For the text-containing cell, return its midpoint in (x, y) coordinate format. 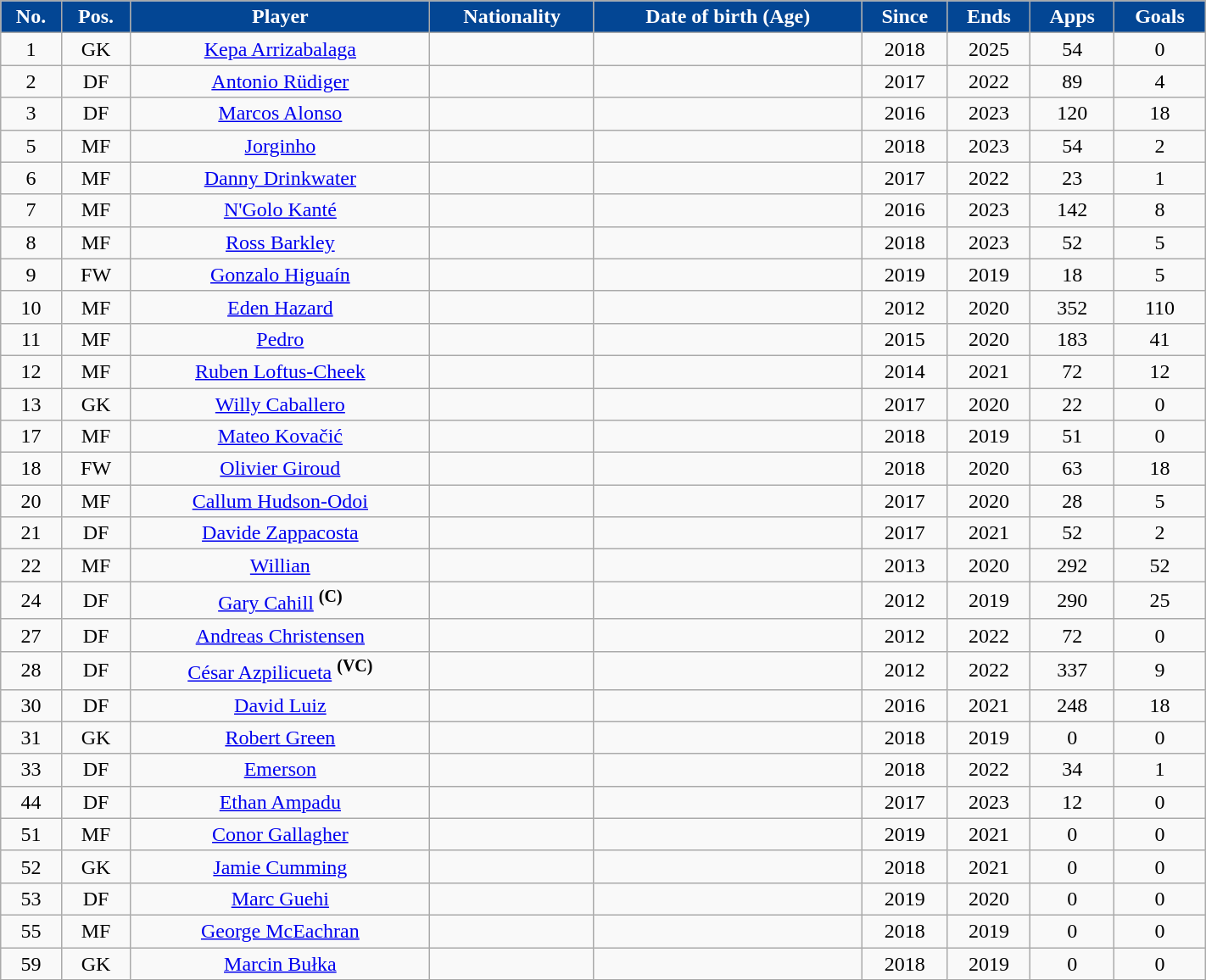
248 (1072, 705)
44 (31, 802)
N'Golo Kanté (280, 210)
Emerson (280, 770)
4 (1160, 81)
33 (31, 770)
Danny Drinkwater (280, 178)
Marcos Alonso (280, 114)
337 (1072, 670)
183 (1072, 339)
31 (31, 738)
Nationality (512, 17)
Jamie Cumming (280, 866)
Willian (280, 565)
27 (31, 635)
41 (1160, 339)
30 (31, 705)
20 (31, 501)
7 (31, 210)
2014 (904, 371)
Since (904, 17)
Antonio Rüdiger (280, 81)
Ross Barkley (280, 242)
11 (31, 339)
Ends (989, 17)
Willy Caballero (280, 404)
Jorginho (280, 146)
59 (31, 964)
21 (31, 533)
Gary Cahill (C) (280, 600)
55 (31, 931)
2013 (904, 565)
Mateo Kovačić (280, 437)
George McEachran (280, 931)
Robert Green (280, 738)
352 (1072, 307)
23 (1072, 178)
34 (1072, 770)
6 (31, 178)
Player (280, 17)
63 (1072, 469)
Pos. (96, 17)
24 (31, 600)
3 (31, 114)
17 (31, 437)
10 (31, 307)
142 (1072, 210)
53 (31, 899)
Conor Gallagher (280, 834)
Marc Guehi (280, 899)
25 (1160, 600)
Goals (1160, 17)
César Azpilicueta (VC) (280, 670)
Date of birth (Age) (728, 17)
2025 (989, 49)
No. (31, 17)
Apps (1072, 17)
Pedro (280, 339)
Marcin Bułka (280, 964)
13 (31, 404)
292 (1072, 565)
Callum Hudson-Odoi (280, 501)
Olivier Giroud (280, 469)
Ruben Loftus-Cheek (280, 371)
David Luiz (280, 705)
Eden Hazard (280, 307)
Gonzalo Higuaín (280, 275)
89 (1072, 81)
120 (1072, 114)
Andreas Christensen (280, 635)
Davide Zappacosta (280, 533)
290 (1072, 600)
Ethan Ampadu (280, 802)
Kepa Arrizabalaga (280, 49)
2015 (904, 339)
110 (1160, 307)
